Locate the cell with the specified text and output its [x, y] center coordinate. 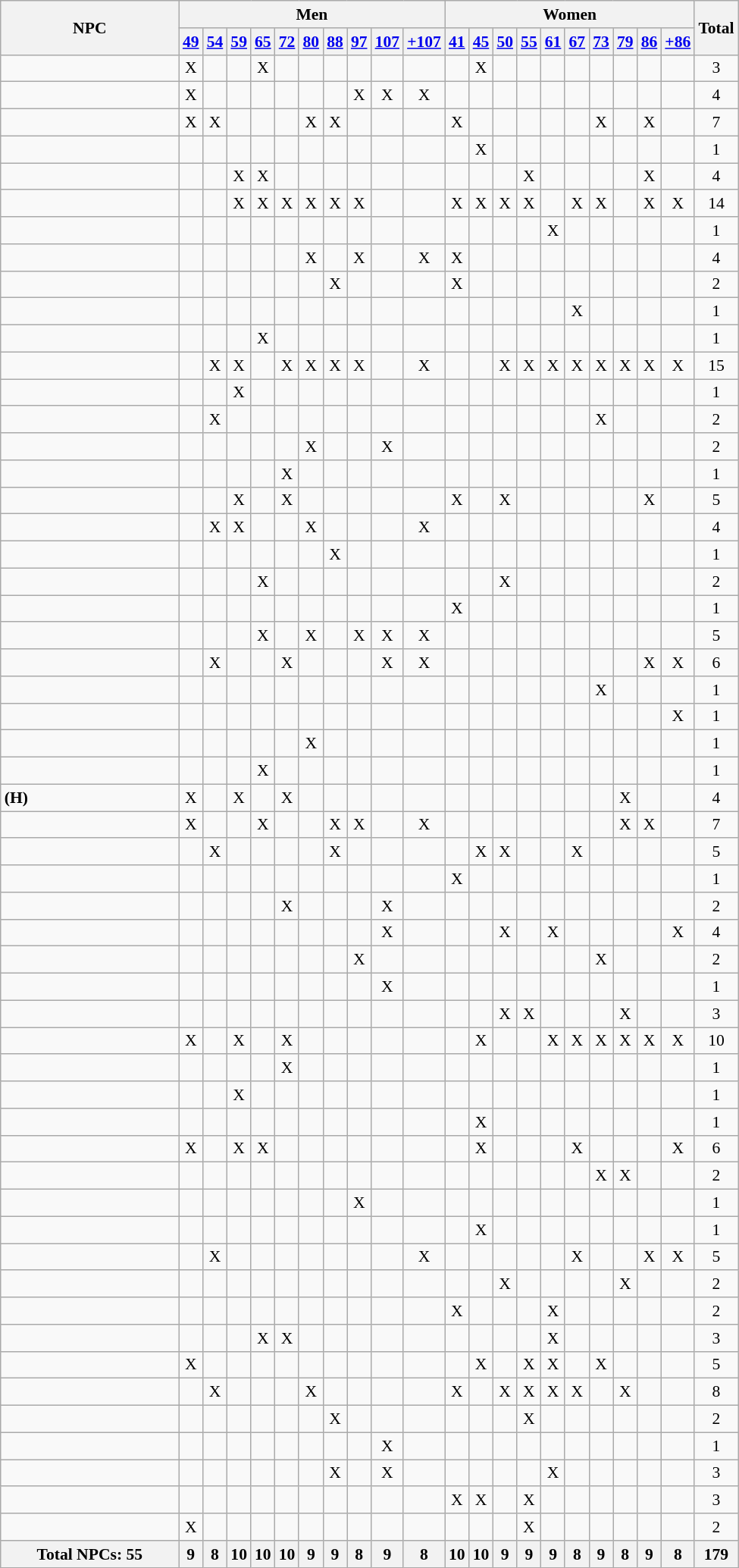
73 [601, 42]
41 [457, 42]
88 [335, 42]
61 [553, 42]
97 [359, 42]
(H) [89, 798]
65 [263, 42]
+107 [424, 42]
45 [481, 42]
107 [388, 42]
86 [650, 42]
NPC [89, 27]
Men [312, 14]
Total [716, 27]
67 [577, 42]
Women [570, 14]
55 [529, 42]
50 [505, 42]
179 [716, 1554]
79 [625, 42]
59 [239, 42]
49 [191, 42]
Total NPCs: 55 [89, 1554]
+86 [678, 42]
54 [215, 42]
14 [716, 204]
15 [716, 365]
80 [311, 42]
72 [287, 42]
